Output the (X, Y) coordinate of the center of the cell containing the given text.  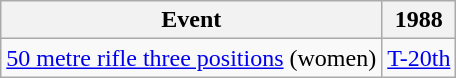
T-20th (419, 58)
50 metre rifle three positions (women) (192, 58)
Event (192, 20)
1988 (419, 20)
